Detect which cell encompasses the target text, then output its (x, y) center coordinate. 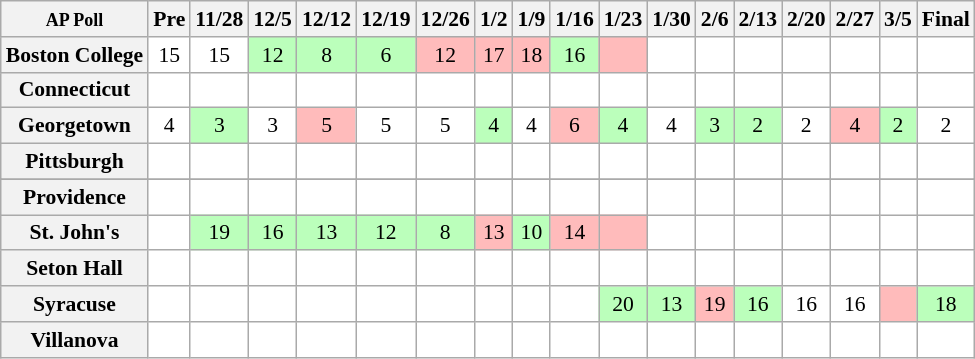
20 (624, 304)
St. John's (74, 233)
Pittsburgh (74, 162)
Connecticut (74, 90)
Final (946, 19)
17 (494, 55)
Boston College (74, 55)
Seton Hall (74, 269)
10 (532, 233)
12/26 (446, 19)
2/6 (715, 19)
12/5 (272, 19)
1/16 (574, 19)
AP Poll (74, 19)
2/13 (758, 19)
11/28 (219, 19)
1/9 (532, 19)
Pre (169, 19)
12/19 (386, 19)
2/20 (806, 19)
3/5 (898, 19)
Providence (74, 197)
2/27 (856, 19)
14 (574, 233)
1/30 (672, 19)
Georgetown (74, 126)
12/12 (326, 19)
1/2 (494, 19)
Villanova (74, 340)
Syracuse (74, 304)
1/23 (624, 19)
